Return the (X, Y) coordinate for the center point of the cell that contains the specified text.  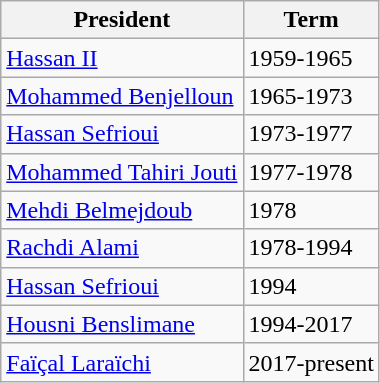
1973-1977 (311, 134)
Mohammed Benjelloun (122, 96)
1994 (311, 286)
1994-2017 (311, 324)
1959-1965 (311, 58)
2017-present (311, 362)
1978-1994 (311, 248)
President (122, 20)
Rachdi Alami (122, 248)
Mohammed Tahiri Jouti (122, 172)
Hassan II (122, 58)
Housni Benslimane (122, 324)
1965-1973 (311, 96)
Term (311, 20)
1977-1978 (311, 172)
Mehdi Belmejdoub (122, 210)
Faïçal Laraïchi (122, 362)
1978 (311, 210)
